Pinpoint the cell where the given text exists, returning its [x, y] midpoint coordinate. 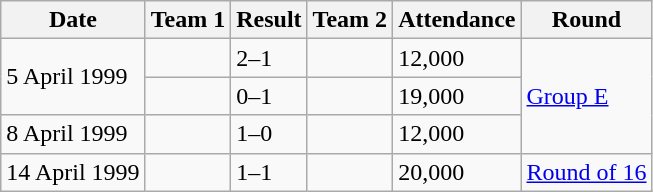
Round [586, 20]
Result [269, 20]
Attendance [457, 20]
Date [73, 20]
Round of 16 [586, 172]
19,000 [457, 96]
1–0 [269, 134]
20,000 [457, 172]
0–1 [269, 96]
1–1 [269, 172]
8 April 1999 [73, 134]
5 April 1999 [73, 77]
Team 1 [188, 20]
Team 2 [350, 20]
2–1 [269, 58]
Group E [586, 96]
14 April 1999 [73, 172]
